Locate the cell with the specified text and output its [X, Y] center coordinate. 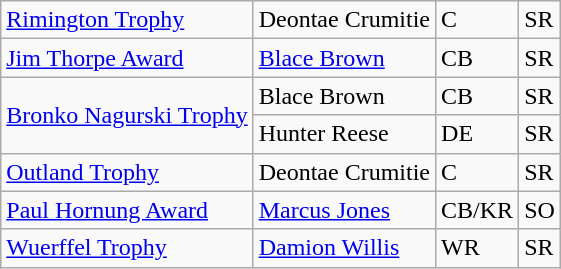
CB/KR [478, 210]
Damion Willis [344, 248]
SO [540, 210]
Paul Hornung Award [127, 210]
WR [478, 248]
Bronko Nagurski Trophy [127, 115]
DE [478, 134]
Jim Thorpe Award [127, 58]
Marcus Jones [344, 210]
Rimington Trophy [127, 20]
Wuerffel Trophy [127, 248]
Outland Trophy [127, 172]
Hunter Reese [344, 134]
